Return the (X, Y) coordinate for the center point of the cell that contains the specified text.  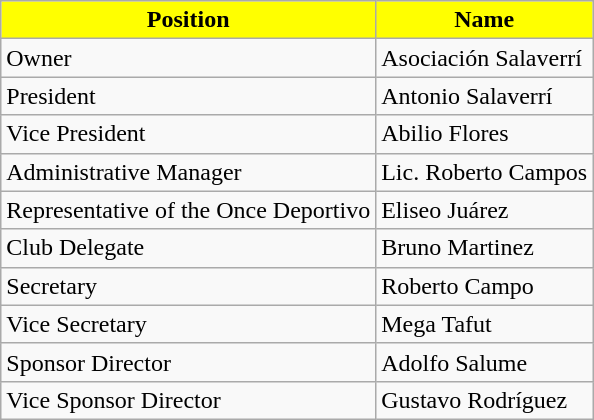
Administrative Manager (188, 172)
Eliseo Juárez (484, 210)
Position (188, 20)
Secretary (188, 286)
Adolfo Salume (484, 362)
Vice President (188, 134)
Asociación Salaverrí (484, 58)
Sponsor Director (188, 362)
Lic. Roberto Campos (484, 172)
Owner (188, 58)
Mega Tafut (484, 324)
Antonio Salaverrí (484, 96)
Vice Secretary (188, 324)
Roberto Campo (484, 286)
Gustavo Rodríguez (484, 400)
Bruno Martinez (484, 248)
Club Delegate (188, 248)
President (188, 96)
Name (484, 20)
Abilio Flores (484, 134)
Vice Sponsor Director (188, 400)
Representative of the Once Deportivo (188, 210)
